Detect which cell encompasses the target text, then output its (x, y) center coordinate. 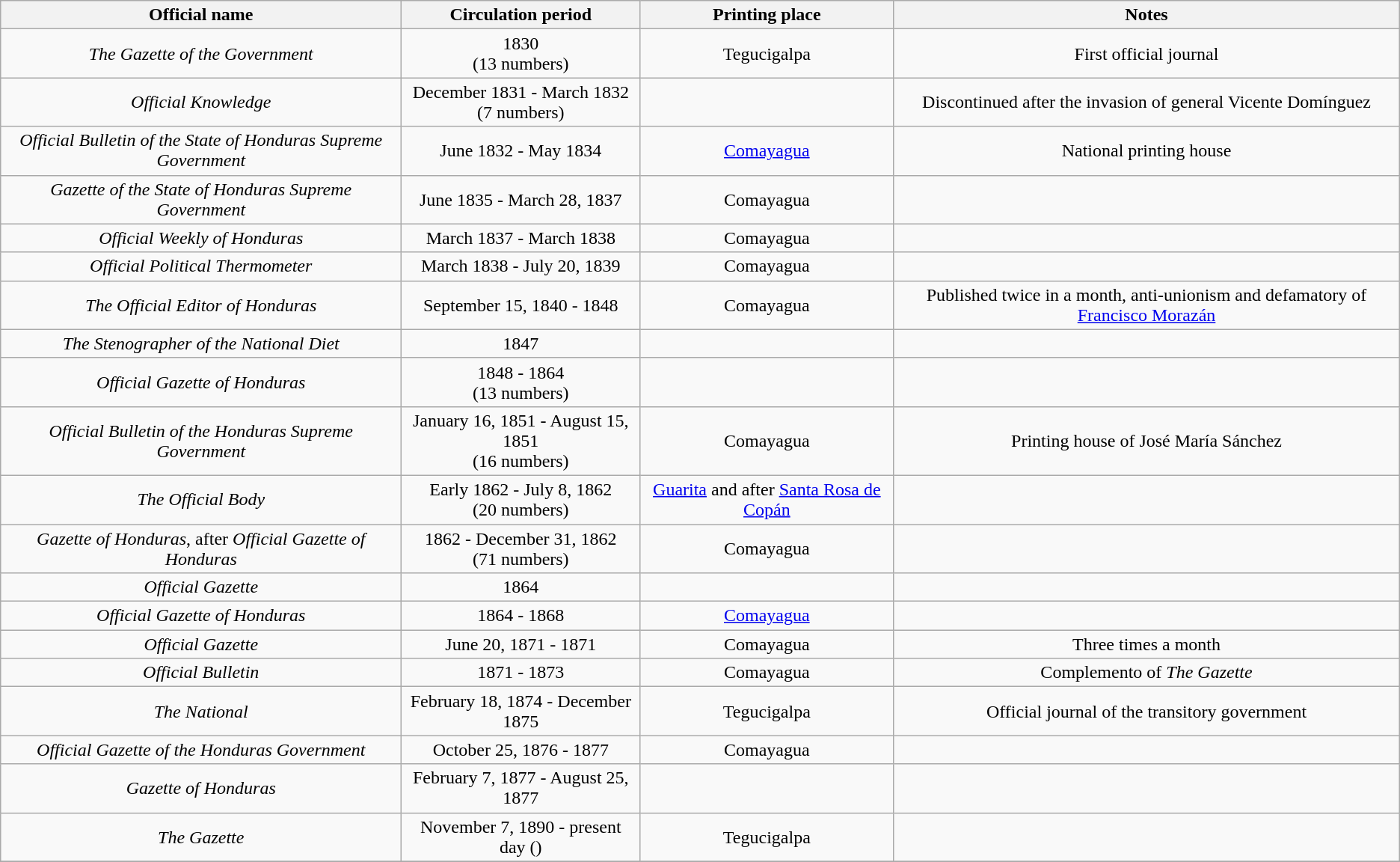
January 16, 1851 - August 15, 1851(16 numbers) (521, 441)
Official Political Thermometer (201, 266)
Early 1862 - July 8, 1862(20 numbers) (521, 500)
Gazette of Honduras, after Official Gazette of Honduras (201, 548)
June 20, 1871 - 1871 (521, 644)
Gazette of the State of Honduras Supreme Government (201, 199)
Three times a month (1146, 644)
October 25, 1876 - 1877 (521, 750)
November 7, 1890 - present day () (521, 837)
December 1831 - March 1832(7 numbers) (521, 102)
February 7, 1877 - August 25, 1877 (521, 789)
March 1838 - July 20, 1839 (521, 266)
Official Gazette of the Honduras Government (201, 750)
Official Knowledge (201, 102)
1862 - December 31, 1862(71 numbers) (521, 548)
Discontinued after the invasion of general Vicente Domínguez (1146, 102)
Official Weekly of Honduras (201, 238)
First official journal (1146, 54)
Official Bulletin of the Honduras Supreme Government (201, 441)
1830(13 numbers) (521, 54)
Complemento of The Gazette (1146, 673)
The Official Editor of Honduras (201, 305)
1864 (521, 587)
Printing house of José María Sánchez (1146, 441)
Official Bulletin of the State of Honduras Supreme Government (201, 151)
1871 - 1873 (521, 673)
June 1835 - March 28, 1837 (521, 199)
1848 - 1864(13 numbers) (521, 382)
The National (201, 711)
The Gazette (201, 837)
February 18, 1874 - December 1875 (521, 711)
Guarita and after Santa Rosa de Copán (767, 500)
1864 - 1868 (521, 616)
Printing place (767, 15)
The Gazette of the Government (201, 54)
Official Bulletin (201, 673)
March 1837 - March 1838 (521, 238)
The Official Body (201, 500)
Gazette of Honduras (201, 789)
Official journal of the transitory government (1146, 711)
Published twice in a month, anti-unionism and defamatory of Francisco Morazán (1146, 305)
June 1832 - May 1834 (521, 151)
Circulation period (521, 15)
1847 (521, 343)
Notes (1146, 15)
The Stenographer of the National Diet (201, 343)
Official name (201, 15)
National printing house (1146, 151)
September 15, 1840 - 1848 (521, 305)
